Pinpoint the cell where the given text exists, returning its [X, Y] midpoint coordinate. 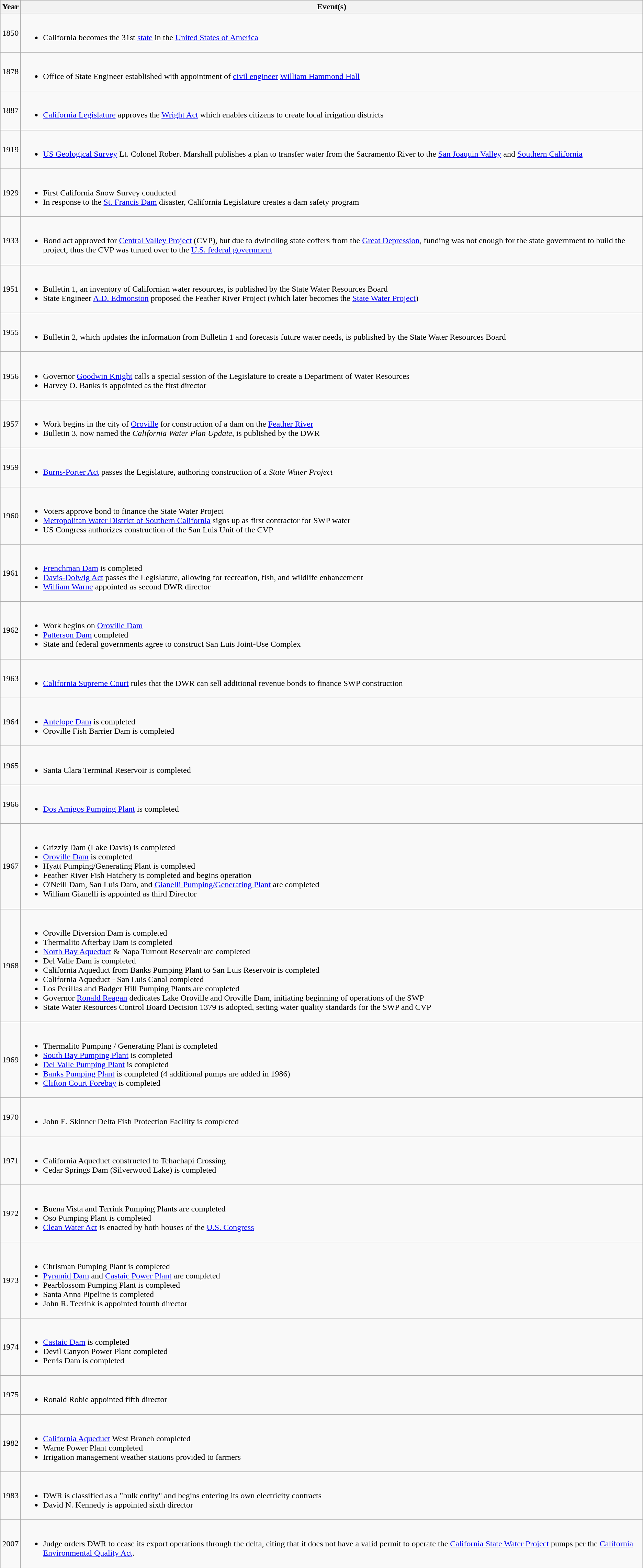
1951 [10, 289]
First California Snow Survey conductedIn response to the St. Francis Dam disaster, California Legislature creates a dam safety program [332, 193]
1973 [10, 1280]
1929 [10, 193]
1983 [10, 1496]
1969 [10, 1060]
Bulletin 2, which updates the information from Bulletin 1 and forecasts future water needs, is published by the State Water Resources Board [332, 332]
Buena Vista and Terrink Pumping Plants are completedOso Pumping Plant is completedClean Water Act is enacted by both houses of the U.S. Congress [332, 1213]
1960 [10, 516]
DWR is classified as a "bulk entity" and begins entering its own electricity contractsDavid N. Kennedy is appointed sixth director [332, 1496]
1964 [10, 722]
1878 [10, 71]
California Legislature approves the Wright Act which enables citizens to create local irrigation districts [332, 111]
Work begins on Oroville DamPatterson Dam completedState and federal governments agree to construct San Luis Joint-Use Complex [332, 631]
Year [10, 7]
1975 [10, 1395]
1955 [10, 332]
2007 [10, 1544]
1965 [10, 765]
Office of State Engineer established with appointment of civil engineer William Hammond Hall [332, 71]
1972 [10, 1213]
California Aqueduct constructed to Tehachapi CrossingCedar Springs Dam (Silverwood Lake) is completed [332, 1161]
Dos Amigos Pumping Plant is completed [332, 804]
Event(s) [332, 7]
California Aqueduct West Branch completedWarne Power Plant completedIrrigation management weather stations provided to farmers [332, 1443]
California Supreme Court rules that the DWR can sell additional revenue bonds to finance SWP construction [332, 679]
1982 [10, 1443]
California becomes the 31st state in the United States of America [332, 33]
1970 [10, 1117]
John E. Skinner Delta Fish Protection Facility is completed [332, 1117]
1933 [10, 241]
1961 [10, 573]
1966 [10, 804]
1919 [10, 149]
1962 [10, 631]
1850 [10, 33]
Castaic Dam is completedDevil Canyon Power Plant completedPerris Dam is completed [332, 1346]
1968 [10, 965]
Santa Clara Terminal Reservoir is completed [332, 765]
1959 [10, 467]
1967 [10, 866]
1963 [10, 679]
1956 [10, 376]
Burns-Porter Act passes the Legislature, authoring construction of a State Water Project [332, 467]
1971 [10, 1161]
1887 [10, 111]
1957 [10, 424]
Ronald Robie appointed fifth director [332, 1395]
1974 [10, 1346]
Antelope Dam is completedOroville Fish Barrier Dam is completed [332, 722]
